Return [X, Y] of the center of cell containing provided text 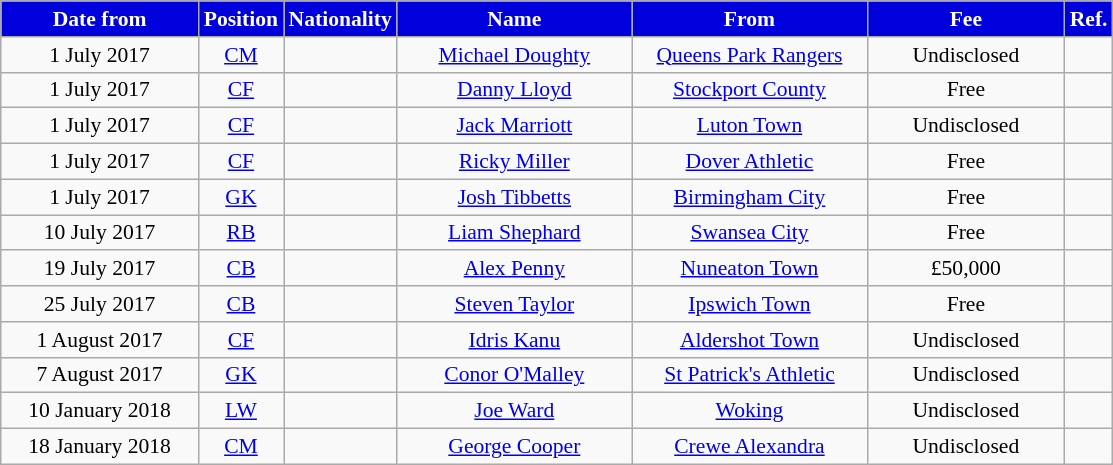
7 August 2017 [100, 375]
Nuneaton Town [750, 269]
Danny Lloyd [514, 90]
Woking [750, 411]
George Cooper [514, 447]
Aldershot Town [750, 340]
Steven Taylor [514, 304]
St Patrick's Athletic [750, 375]
1 August 2017 [100, 340]
£50,000 [966, 269]
Josh Tibbetts [514, 197]
RB [240, 233]
Date from [100, 19]
Conor O'Malley [514, 375]
Stockport County [750, 90]
Fee [966, 19]
Nationality [340, 19]
18 January 2018 [100, 447]
Crewe Alexandra [750, 447]
10 July 2017 [100, 233]
LW [240, 411]
Queens Park Rangers [750, 55]
Luton Town [750, 126]
Michael Doughty [514, 55]
Idris Kanu [514, 340]
Joe Ward [514, 411]
25 July 2017 [100, 304]
Swansea City [750, 233]
Ricky Miller [514, 162]
Alex Penny [514, 269]
10 January 2018 [100, 411]
From [750, 19]
Jack Marriott [514, 126]
Ipswich Town [750, 304]
Ref. [1089, 19]
Dover Athletic [750, 162]
Name [514, 19]
Position [240, 19]
19 July 2017 [100, 269]
Birmingham City [750, 197]
Liam Shephard [514, 233]
